Pinpoint the cell where the given text exists, returning its [X, Y] midpoint coordinate. 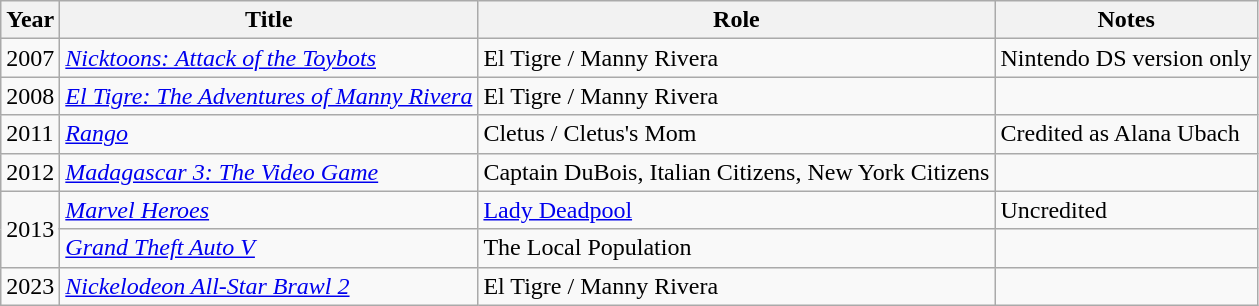
Nickelodeon All-Star Brawl 2 [269, 286]
2013 [30, 229]
Title [269, 20]
Notes [1126, 20]
2012 [30, 172]
Rango [269, 134]
Madagascar 3: The Video Game [269, 172]
Nicktoons: Attack of the Toybots [269, 58]
2023 [30, 286]
2008 [30, 96]
Cletus / Cletus's Mom [736, 134]
Role [736, 20]
Captain DuBois, Italian Citizens, New York Citizens [736, 172]
Nintendo DS version only [1126, 58]
Year [30, 20]
Lady Deadpool [736, 210]
Marvel Heroes [269, 210]
Uncredited [1126, 210]
El Tigre: The Adventures of Manny Rivera [269, 96]
2011 [30, 134]
2007 [30, 58]
Credited as Alana Ubach [1126, 134]
The Local Population [736, 248]
Grand Theft Auto V [269, 248]
